Determine the (X, Y) coordinate at the center of the cell enclosing the given text.  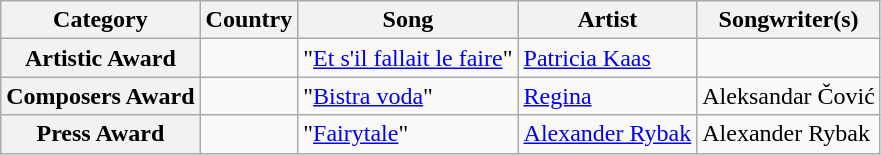
Patricia Kaas (608, 58)
Category (100, 20)
Aleksandar Čović (789, 96)
Songwriter(s) (789, 20)
Composers Award (100, 96)
"Fairytale" (408, 134)
"Et s'il fallait le faire" (408, 58)
"Bistra voda" (408, 96)
Artistic Award (100, 58)
Press Award (100, 134)
Regina (608, 96)
Song (408, 20)
Artist (608, 20)
Country (249, 20)
